Return [x, y] of the center of cell containing provided text 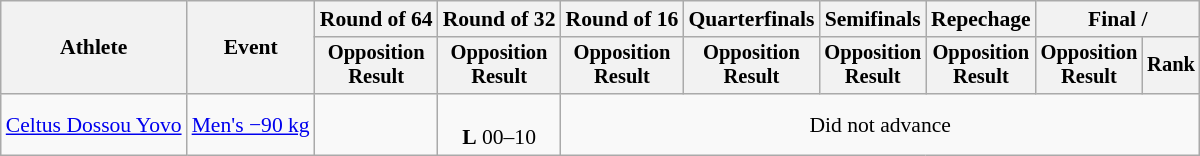
Round of 16 [622, 19]
Celtus Dossou Yovo [94, 124]
Round of 64 [376, 19]
Repechage [981, 19]
Final / [1118, 19]
Athlete [94, 48]
Quarterfinals [751, 19]
Rank [1171, 66]
Semifinals [872, 19]
Event [251, 48]
Did not advance [880, 124]
Men's −90 kg [251, 124]
L 00–10 [500, 124]
Round of 32 [500, 19]
